Return [x, y] of the center of cell containing provided text 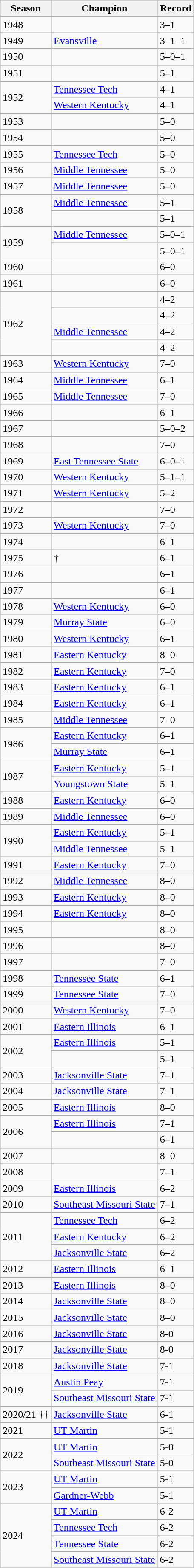
2001 [26, 1027]
1995 [26, 929]
2009 [26, 1188]
2005 [26, 1107]
1964 [26, 380]
2017 [26, 1350]
2013 [26, 1285]
1992 [26, 881]
1949 [26, 41]
1963 [26, 364]
Record [176, 8]
Season [26, 8]
1976 [26, 574]
2006 [26, 1132]
1970 [26, 477]
1953 [26, 121]
1977 [26, 590]
1985 [26, 720]
1973 [26, 526]
Evansville [104, 41]
1968 [26, 445]
1958 [26, 211]
1966 [26, 412]
2020/21 †† [26, 1414]
1979 [26, 622]
1982 [26, 671]
2018 [26, 1366]
1998 [26, 978]
2021 [26, 1430]
1969 [26, 461]
1999 [26, 994]
2012 [26, 1269]
1986 [26, 744]
5–2 [176, 493]
2010 [26, 1204]
1952 [26, 97]
2008 [26, 1172]
1959 [26, 243]
2011 [26, 1236]
1978 [26, 606]
† [104, 558]
3–1–1 [176, 41]
3–1 [176, 25]
East Tennessee State [104, 461]
1955 [26, 154]
1989 [26, 816]
6–0–1 [176, 461]
1962 [26, 324]
2002 [26, 1051]
1961 [26, 283]
1990 [26, 841]
1974 [26, 542]
1984 [26, 703]
2024 [26, 1536]
1981 [26, 655]
2016 [26, 1334]
5–0–2 [176, 428]
1980 [26, 639]
1996 [26, 946]
2023 [26, 1487]
1948 [26, 25]
1983 [26, 687]
1957 [26, 186]
Austin Peay [104, 1382]
2019 [26, 1390]
1975 [26, 558]
Youngstown State [104, 784]
1954 [26, 138]
2015 [26, 1317]
2014 [26, 1301]
1967 [26, 428]
2003 [26, 1075]
2004 [26, 1091]
1972 [26, 510]
1988 [26, 800]
1965 [26, 396]
5–1–1 [176, 477]
1951 [26, 73]
1971 [26, 493]
1960 [26, 267]
1950 [26, 57]
2000 [26, 1011]
Gardner-Webb [104, 1495]
Champion [104, 8]
6-1 [176, 1414]
1997 [26, 962]
1987 [26, 776]
1956 [26, 170]
1994 [26, 913]
1993 [26, 897]
2022 [26, 1455]
1991 [26, 865]
2007 [26, 1156]
